Search for the cell housing the specified text and yield its [x, y] center coordinate. 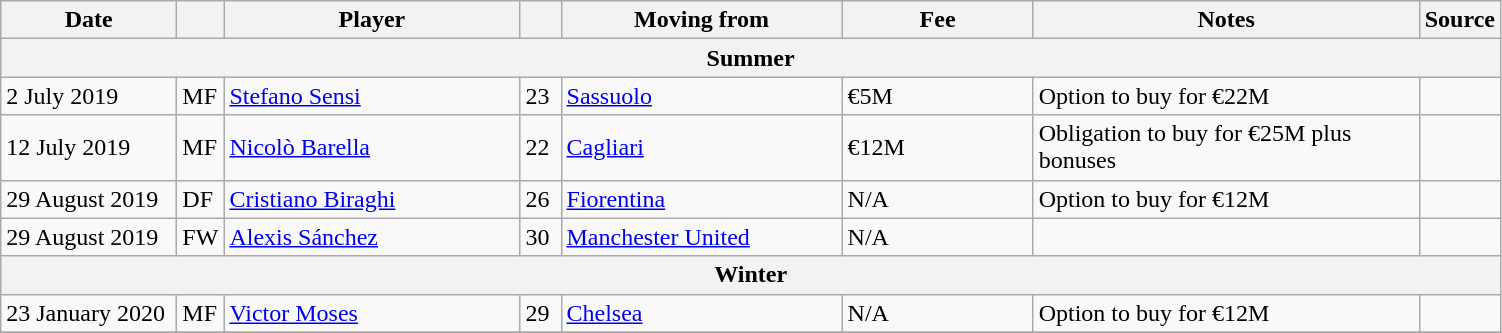
Cagliari [702, 148]
22 [540, 148]
2 July 2019 [89, 96]
Player [372, 20]
23 [540, 96]
26 [540, 199]
23 January 2020 [89, 313]
Cristiano Biraghi [372, 199]
Fee [938, 20]
FW [200, 237]
Sassuolo [702, 96]
30 [540, 237]
Chelsea [702, 313]
Fiorentina [702, 199]
€5M [938, 96]
Victor Moses [372, 313]
Winter [751, 275]
Stefano Sensi [372, 96]
Nicolò Barella [372, 148]
Notes [1226, 20]
Summer [751, 58]
12 July 2019 [89, 148]
29 [540, 313]
Option to buy for €22M [1226, 96]
Obligation to buy for €25M plus bonuses [1226, 148]
Source [1460, 20]
DF [200, 199]
€12M [938, 148]
Alexis Sánchez [372, 237]
Manchester United [702, 237]
Date [89, 20]
Moving from [702, 20]
